Determine the (X, Y) coordinate at the center of the cell enclosing the given text.  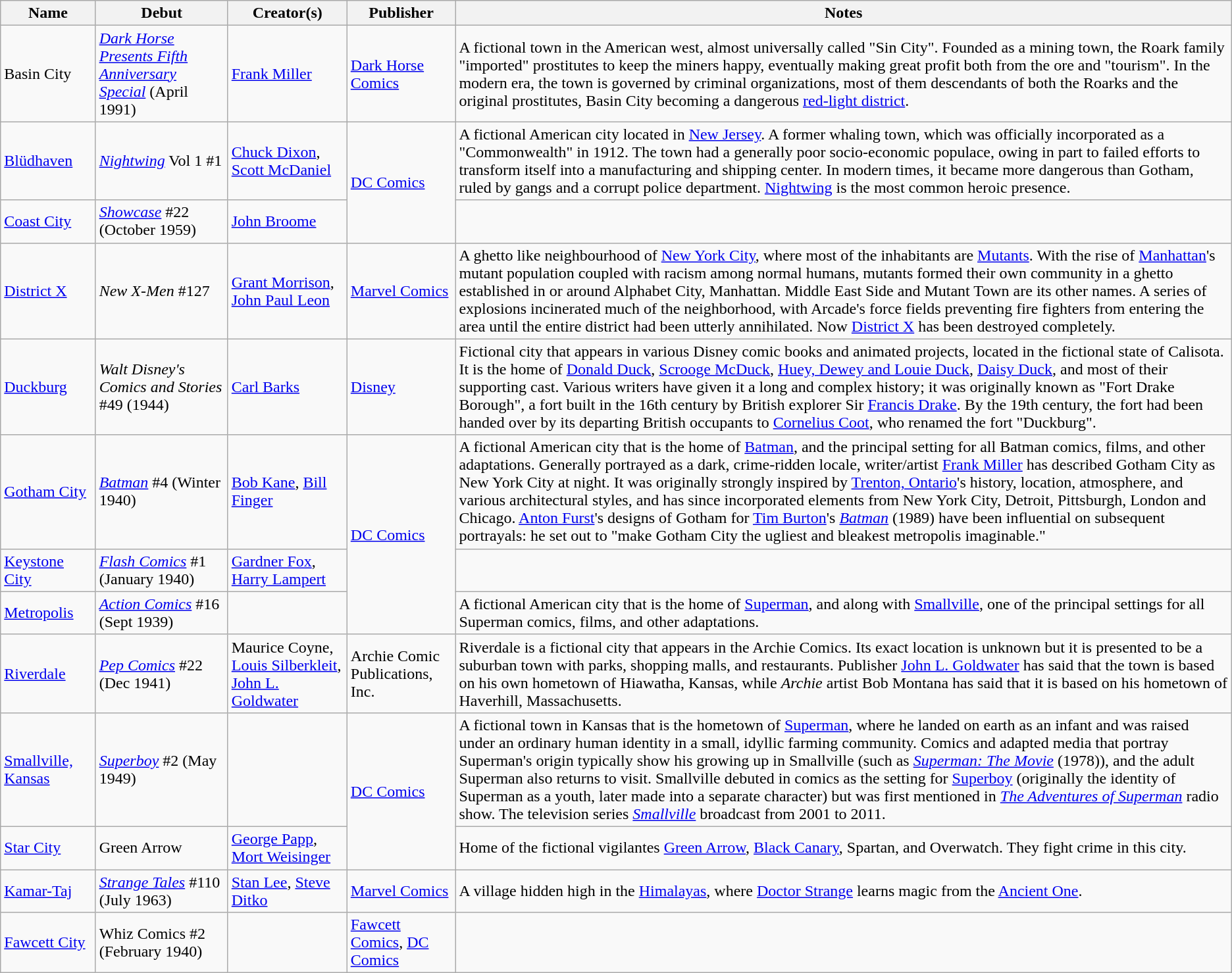
Duckburg (48, 387)
Gardner Fox, Harry Lampert (287, 570)
Star City (48, 847)
Blüdhaven (48, 161)
Flash Comics #1 (January 1940) (162, 570)
Whiz Comics #2 (February 1940) (162, 943)
Basin City (48, 74)
Name (48, 13)
George Papp, Mort Weisinger (287, 847)
Home of the fictional vigilantes Green Arrow, Black Canary, Spartan, and Overwatch. They fight crime in this city. (844, 847)
Green Arrow (162, 847)
Kamar-Taj (48, 891)
Dark Horse Presents Fifth Anniversary Special (April 1991) (162, 74)
Fawcett Comics, DC Comics (401, 943)
Notes (844, 13)
Dark Horse Comics (401, 74)
Riverdale (48, 674)
Gotham City (48, 492)
Debut (162, 13)
Fawcett City (48, 943)
Disney (401, 387)
John Broome (287, 221)
Metropolis (48, 613)
District X (48, 291)
New X-Men #127 (162, 291)
Batman #4 (Winter 1940) (162, 492)
Walt Disney's Comics and Stories #49 (1944) (162, 387)
Frank Miller (287, 74)
Action Comics #16 (Sept 1939) (162, 613)
Grant Morrison, John Paul Leon (287, 291)
Stan Lee, Steve Ditko (287, 891)
A village hidden high in the Himalayas, where Doctor Strange learns magic from the Ancient One. (844, 891)
Showcase #22 (October 1959) (162, 221)
Carl Barks (287, 387)
Coast City (48, 221)
Pep Comics #22 (Dec 1941) (162, 674)
Creator(s) (287, 13)
Keystone City (48, 570)
Publisher (401, 13)
Bob Kane, Bill Finger (287, 492)
Archie Comic Publications, Inc. (401, 674)
Nightwing Vol 1 #1 (162, 161)
Chuck Dixon, Scott McDaniel (287, 161)
Superboy #2 (May 1949) (162, 770)
Maurice Coyne, Louis Silberkleit, John L. Goldwater (287, 674)
Smallville, Kansas (48, 770)
Strange Tales #110 (July 1963) (162, 891)
